Output the [x, y] coordinate of the center of the cell containing the given text.  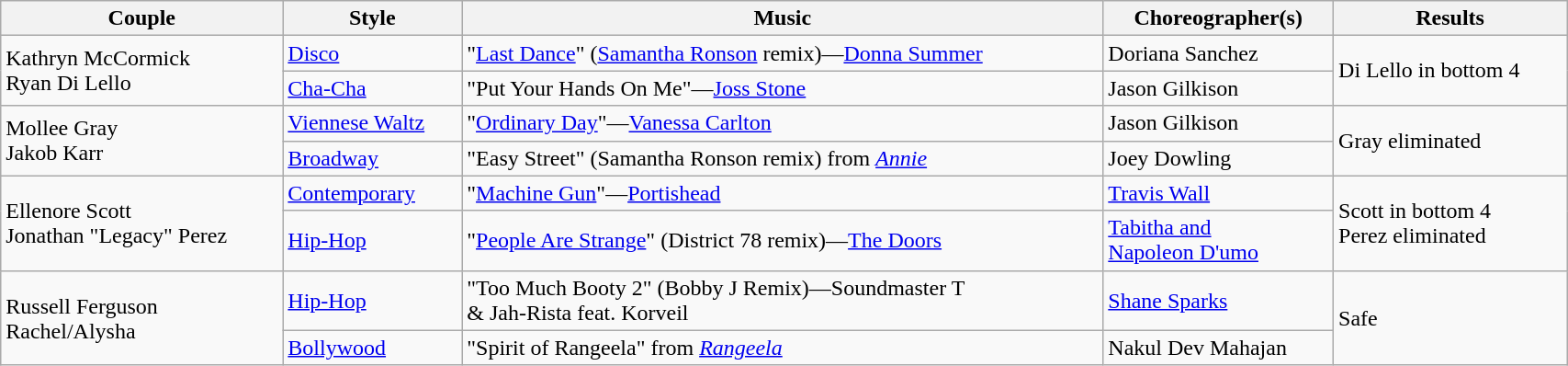
Shane Sparks [1218, 300]
Style [373, 18]
"Easy Street" (Samantha Ronson remix) from Annie [783, 158]
Tabitha andNapoleon D'umo [1218, 241]
"Last Dance" (Samantha Ronson remix)—Donna Summer [783, 53]
Scott in bottom 4Perez eliminated [1450, 223]
Di Lello in bottom 4 [1450, 71]
Russell FergusonRachel/Alysha [141, 318]
Viennese Waltz [373, 123]
Mollee GrayJakob Karr [141, 141]
Gray eliminated [1450, 141]
Ellenore ScottJonathan "Legacy" Perez [141, 223]
Music [783, 18]
Results [1450, 18]
Joey Dowling [1218, 158]
"Put Your Hands On Me"—Joss Stone [783, 88]
"People Are Strange" (District 78 remix)—The Doors [783, 241]
"Spirit of Rangeela" from Rangeela [783, 348]
Disco [373, 53]
Choreographer(s) [1218, 18]
Cha-Cha [373, 88]
Couple [141, 18]
Bollywood [373, 348]
Contemporary [373, 193]
Nakul Dev Mahajan [1218, 348]
"Too Much Booty 2" (Bobby J Remix)—Soundmaster T& Jah-Rista feat. Korveil [783, 300]
Travis Wall [1218, 193]
"Machine Gun"—Portishead [783, 193]
Kathryn McCormickRyan Di Lello [141, 71]
Broadway [373, 158]
Safe [1450, 318]
Doriana Sanchez [1218, 53]
"Ordinary Day"—Vanessa Carlton [783, 123]
